Scan for the cell matching the given text and deliver its (x, y) coordinate at center. 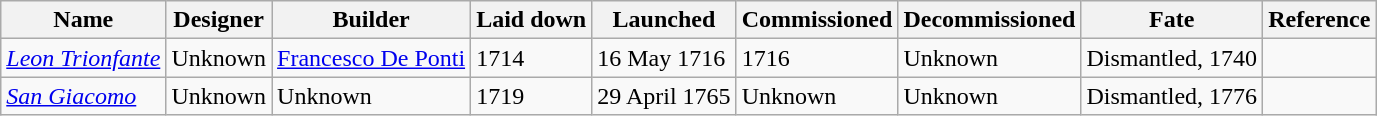
Name (84, 20)
Fate (1172, 20)
1714 (532, 58)
Builder (372, 20)
Launched (664, 20)
Francesco De Ponti (372, 58)
29 April 1765 (664, 96)
Commissioned (817, 20)
16 May 1716 (664, 58)
Laid down (532, 20)
Dismantled, 1740 (1172, 58)
Decommissioned (990, 20)
1716 (817, 58)
Leon Trionfante (84, 58)
Dismantled, 1776 (1172, 96)
Reference (1320, 20)
San Giacomo (84, 96)
1719 (532, 96)
Designer (219, 20)
